Search for the cell housing the specified text and yield its [X, Y] center coordinate. 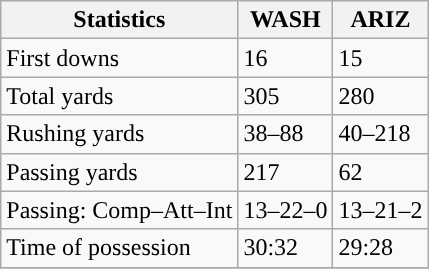
13–22–0 [286, 210]
Passing yards [120, 172]
280 [380, 96]
13–21–2 [380, 210]
Total yards [120, 96]
40–218 [380, 134]
15 [380, 58]
38–88 [286, 134]
217 [286, 172]
ARIZ [380, 20]
30:32 [286, 248]
First downs [120, 58]
29:28 [380, 248]
Passing: Comp–Att–Int [120, 210]
Statistics [120, 20]
WASH [286, 20]
62 [380, 172]
16 [286, 58]
305 [286, 96]
Rushing yards [120, 134]
Time of possession [120, 248]
